Find where the given text appears and provide that cell's center as [x, y] coordinate. 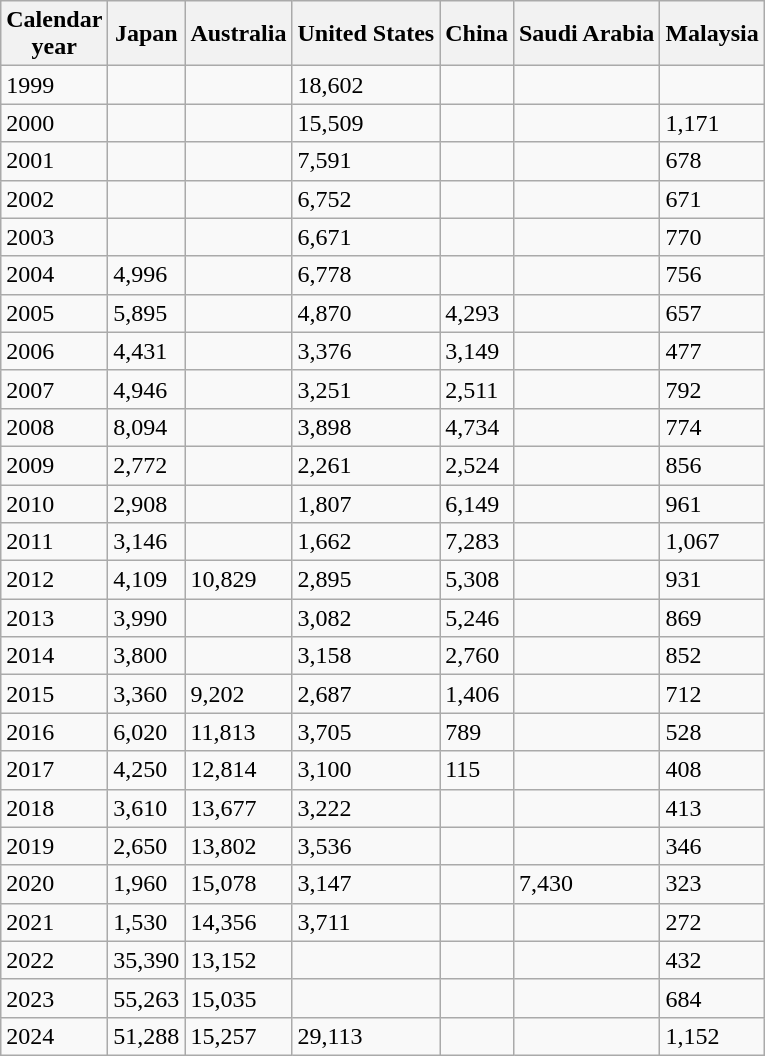
789 [477, 732]
3,158 [366, 656]
Japan [146, 34]
2017 [54, 770]
6,020 [146, 732]
408 [712, 770]
1,152 [712, 1036]
2014 [54, 656]
2015 [54, 694]
115 [477, 770]
5,895 [146, 313]
4,870 [366, 313]
18,602 [366, 85]
657 [712, 313]
413 [712, 808]
1,171 [712, 123]
2008 [54, 427]
1,807 [366, 503]
2,524 [477, 465]
2,261 [366, 465]
2018 [54, 808]
55,263 [146, 998]
2009 [54, 465]
1,406 [477, 694]
671 [712, 199]
15,078 [238, 884]
4,250 [146, 770]
856 [712, 465]
931 [712, 580]
756 [712, 275]
6,778 [366, 275]
13,152 [238, 960]
2,511 [477, 389]
6,149 [477, 503]
774 [712, 427]
2006 [54, 351]
7,430 [586, 884]
8,094 [146, 427]
14,356 [238, 922]
13,677 [238, 808]
272 [712, 922]
2,895 [366, 580]
2016 [54, 732]
684 [712, 998]
3,146 [146, 542]
6,671 [366, 237]
961 [712, 503]
United States [366, 34]
3,147 [366, 884]
4,293 [477, 313]
2,908 [146, 503]
852 [712, 656]
1999 [54, 85]
3,610 [146, 808]
2022 [54, 960]
2001 [54, 161]
35,390 [146, 960]
792 [712, 389]
3,800 [146, 656]
6,752 [366, 199]
3,536 [366, 846]
13,802 [238, 846]
869 [712, 618]
3,705 [366, 732]
1,067 [712, 542]
4,996 [146, 275]
432 [712, 960]
4,109 [146, 580]
2021 [54, 922]
1,530 [146, 922]
4,946 [146, 389]
3,898 [366, 427]
1,960 [146, 884]
2003 [54, 237]
15,035 [238, 998]
2,687 [366, 694]
2,760 [477, 656]
2013 [54, 618]
15,257 [238, 1036]
3,149 [477, 351]
7,283 [477, 542]
2012 [54, 580]
323 [712, 884]
2007 [54, 389]
51,288 [146, 1036]
2,772 [146, 465]
Saudi Arabia [586, 34]
477 [712, 351]
2,650 [146, 846]
7,591 [366, 161]
3,360 [146, 694]
4,734 [477, 427]
2011 [54, 542]
2005 [54, 313]
3,251 [366, 389]
Calendaryear [54, 34]
2023 [54, 998]
5,308 [477, 580]
770 [712, 237]
3,100 [366, 770]
10,829 [238, 580]
3,990 [146, 618]
2019 [54, 846]
712 [712, 694]
1,662 [366, 542]
2004 [54, 275]
China [477, 34]
3,376 [366, 351]
9,202 [238, 694]
Australia [238, 34]
29,113 [366, 1036]
5,246 [477, 618]
3,082 [366, 618]
11,813 [238, 732]
678 [712, 161]
2000 [54, 123]
2020 [54, 884]
Malaysia [712, 34]
12,814 [238, 770]
2024 [54, 1036]
528 [712, 732]
346 [712, 846]
2002 [54, 199]
2010 [54, 503]
4,431 [146, 351]
3,222 [366, 808]
15,509 [366, 123]
3,711 [366, 922]
